Provide the (X, Y) coordinate of the cell's center where the given text is located.  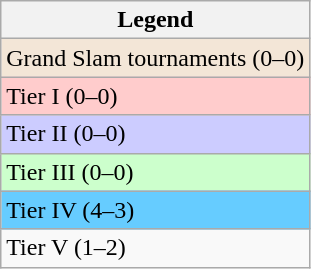
Tier I (0–0) (156, 96)
Tier IV (4–3) (156, 210)
Legend (156, 20)
Tier II (0–0) (156, 134)
Tier V (1–2) (156, 248)
Grand Slam tournaments (0–0) (156, 58)
Tier III (0–0) (156, 172)
